Determine the (X, Y) coordinate at the center of the cell enclosing the given text.  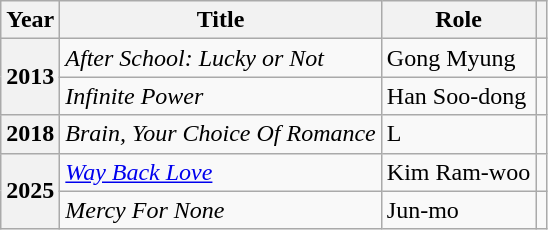
Way Back Love (220, 172)
L (458, 134)
Year (30, 20)
After School: Lucky or Not (220, 58)
Role (458, 20)
Brain, Your Choice Of Romance (220, 134)
Mercy For None (220, 210)
2013 (30, 77)
Infinite Power (220, 96)
Han Soo-dong (458, 96)
Kim Ram-woo (458, 172)
Jun-mo (458, 210)
Title (220, 20)
Gong Myung (458, 58)
2025 (30, 191)
2018 (30, 134)
